Scan for the cell matching the given text and deliver its [x, y] coordinate at center. 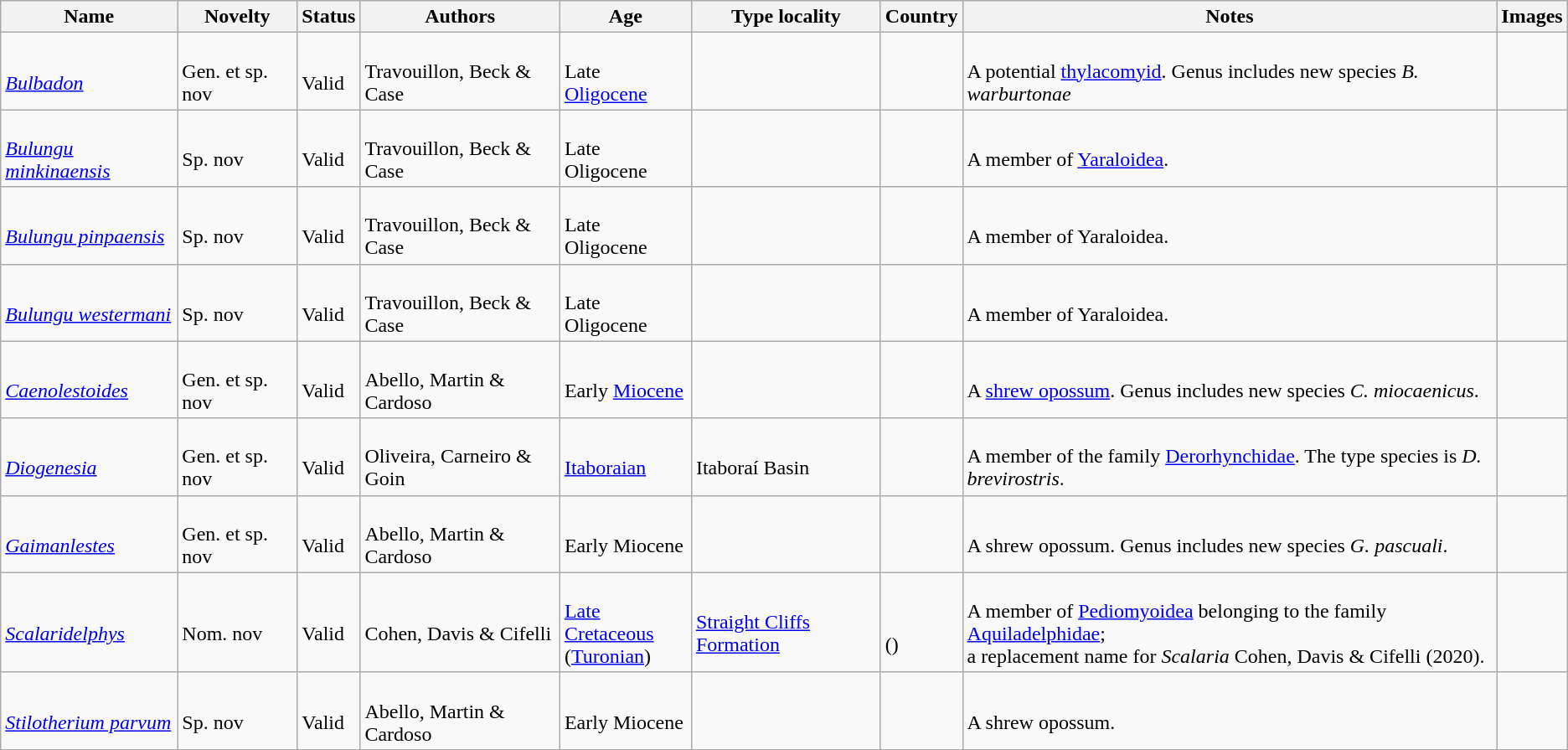
Status [328, 17]
Authors [460, 17]
A member of the family Derorhynchidae. The type species is D. brevirostris. [1230, 457]
Nom. nov [238, 622]
A shrew opossum. [1230, 711]
Itaboraian [625, 457]
Country [921, 17]
Caenolestoides [89, 380]
Images [1532, 17]
Diogenesia [89, 457]
Cohen, Davis & Cifelli [460, 622]
Notes [1230, 17]
Straight Cliffs Formation [786, 622]
Itaboraí Basin [786, 457]
Name [89, 17]
Gaimanlestes [89, 534]
Bulbadon [89, 71]
Late Cretaceous(Turonian) [625, 622]
A member of Pediomyoidea belonging to the family Aquiladelphidae;a replacement name for Scalaria Cohen, Davis & Cifelli (2020). [1230, 622]
Bulungu pinpaensis [89, 225]
Stilotherium parvum [89, 711]
Type locality [786, 17]
A potential thylacomyid. Genus includes new species B. warburtonae [1230, 71]
Bulungu minkinaensis [89, 148]
Oliveira, Carneiro & Goin [460, 457]
Bulungu westermani [89, 303]
Age [625, 17]
Scalaridelphys [89, 622]
() [921, 622]
A shrew opossum. Genus includes new species G. pascuali. [1230, 534]
Novelty [238, 17]
A shrew opossum. Genus includes new species C. miocaenicus. [1230, 380]
